Return the (X, Y) coordinate for the center point of the cell that contains the specified text.  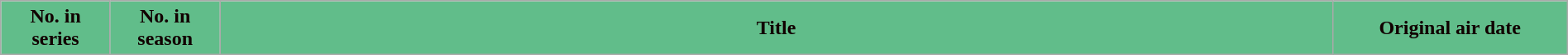
No. inseries (56, 28)
No. inseason (165, 28)
Original air date (1450, 28)
Title (776, 28)
